Scan for the cell matching the given text and deliver its [X, Y] coordinate at center. 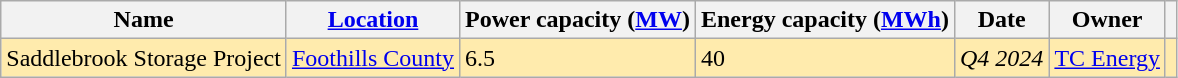
Q4 2024 [1001, 58]
Power capacity (MW) [578, 20]
Saddlebrook Storage Project [144, 58]
40 [824, 58]
Foothills County [372, 58]
6.5 [578, 58]
Energy capacity (MWh) [824, 20]
Date [1001, 20]
TC Energy [1108, 58]
Location [372, 20]
Name [144, 20]
Owner [1108, 20]
